For the text-containing cell, return its midpoint in [x, y] coordinate format. 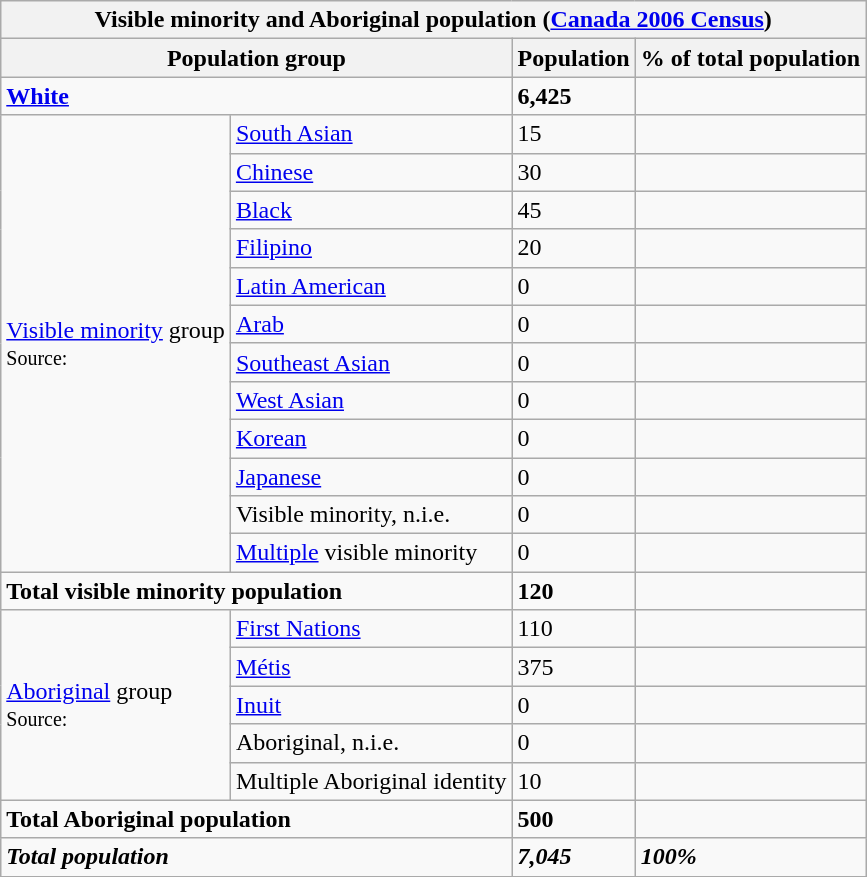
375 [574, 667]
120 [574, 591]
Southeast Asian [371, 362]
Total Aboriginal population [256, 819]
6,425 [574, 96]
110 [574, 629]
Filipino [371, 248]
Total visible minority population [256, 591]
Population [574, 58]
45 [574, 210]
500 [574, 819]
First Nations [371, 629]
20 [574, 248]
White [256, 96]
Latin American [371, 286]
Black [371, 210]
30 [574, 172]
Métis [371, 667]
Visible minority, n.i.e. [371, 515]
Visible minority groupSource: [116, 344]
Arab [371, 324]
7,045 [574, 857]
Inuit [371, 705]
Multiple Aboriginal identity [371, 781]
Visible minority and Aboriginal population (Canada 2006 Census) [434, 20]
Aboriginal, n.i.e. [371, 743]
Total population [256, 857]
Japanese [371, 477]
% of total population [750, 58]
Korean [371, 438]
Population group [256, 58]
15 [574, 134]
Aboriginal groupSource: [116, 705]
10 [574, 781]
Chinese [371, 172]
West Asian [371, 400]
Multiple visible minority [371, 553]
100% [750, 857]
South Asian [371, 134]
